Identify which cell holds the provided text, then report its (x, y) central coordinate. 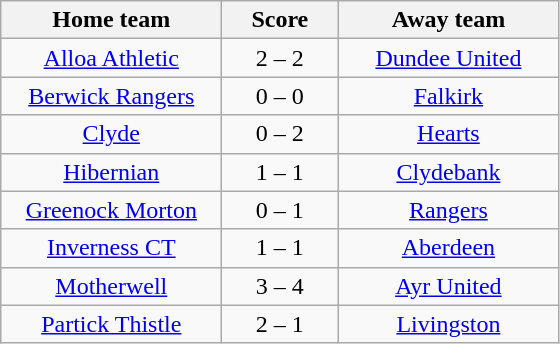
Home team (112, 20)
Livingston (448, 324)
2 – 2 (280, 58)
Falkirk (448, 96)
Score (280, 20)
2 – 1 (280, 324)
Hearts (448, 134)
0 – 2 (280, 134)
Inverness CT (112, 248)
Berwick Rangers (112, 96)
Greenock Morton (112, 210)
Aberdeen (448, 248)
Dundee United (448, 58)
Hibernian (112, 172)
Motherwell (112, 286)
0 – 1 (280, 210)
Clydebank (448, 172)
Clyde (112, 134)
Ayr United (448, 286)
Away team (448, 20)
0 – 0 (280, 96)
Alloa Athletic (112, 58)
Rangers (448, 210)
Partick Thistle (112, 324)
3 – 4 (280, 286)
